Search for the cell housing the specified text and yield its (X, Y) center coordinate. 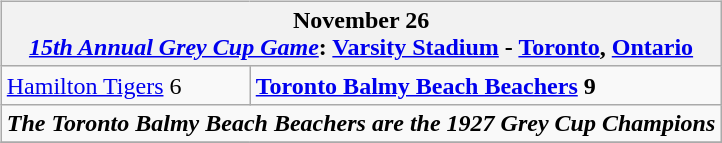
Hamilton Tigers 6 (126, 85)
The Toronto Balmy Beach Beachers are the 1927 Grey Cup Champions (361, 123)
Toronto Balmy Beach Beachers 9 (486, 85)
November 2615th Annual Grey Cup Game: Varsity Stadium - Toronto, Ontario (361, 34)
